Determine the (X, Y) coordinate at the center of the cell enclosing the given text.  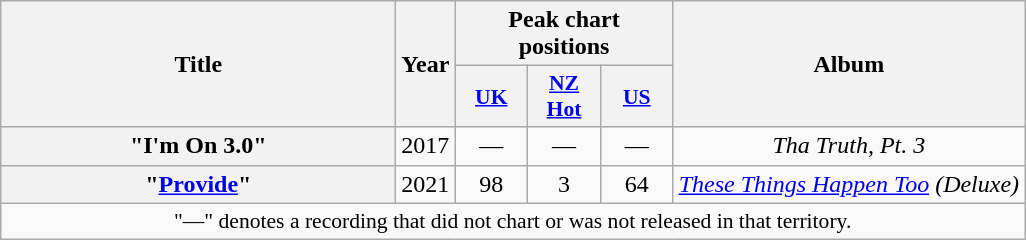
2017 (426, 146)
Tha Truth, Pt. 3 (848, 146)
These Things Happen Too (Deluxe) (848, 184)
Album (848, 64)
3 (564, 184)
"—" denotes a recording that did not chart or was not released in that territory. (513, 221)
98 (492, 184)
UK (492, 96)
2021 (426, 184)
Peak chart positions (564, 34)
Title (198, 64)
US (636, 96)
Year (426, 64)
64 (636, 184)
NZHot (564, 96)
"I'm On 3.0" (198, 146)
"Provide" (198, 184)
